Output the (x, y) coordinate of the center of the cell containing the given text.  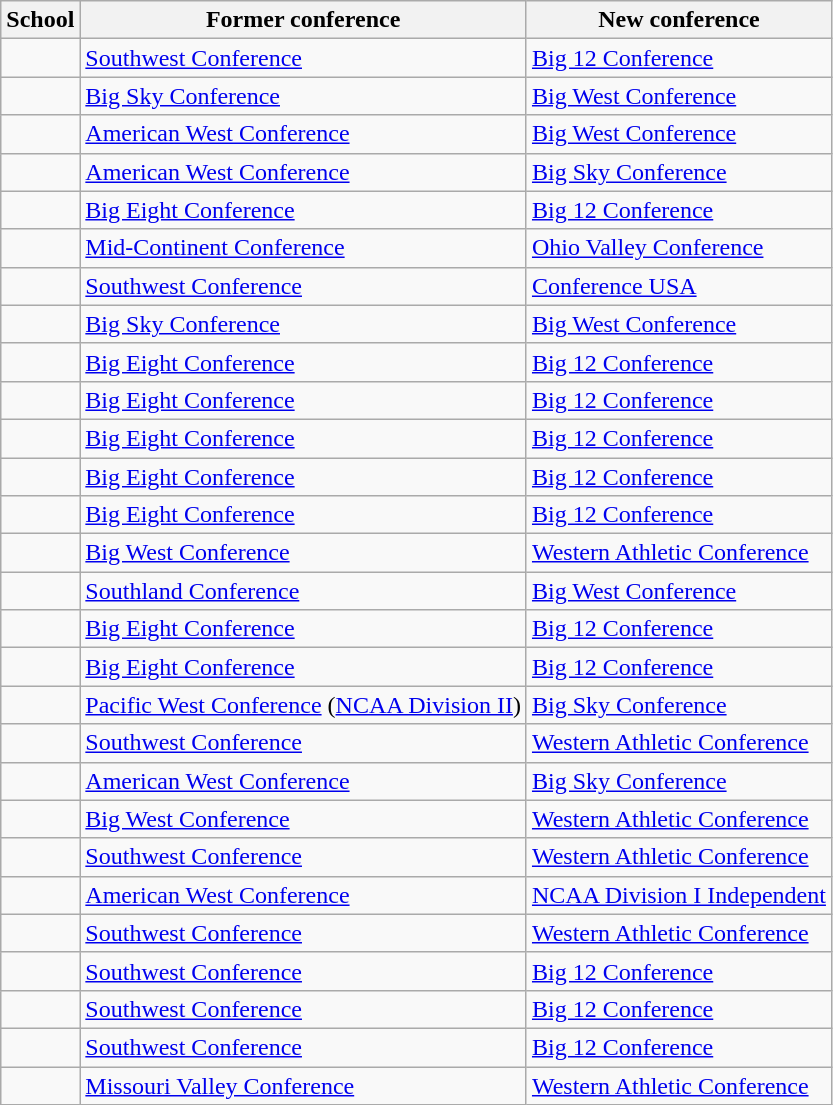
NCAA Division I Independent (678, 895)
School (40, 20)
Former conference (304, 20)
Mid-Continent Conference (304, 248)
Southland Conference (304, 591)
Ohio Valley Conference (678, 248)
Conference USA (678, 286)
Missouri Valley Conference (304, 1085)
New conference (678, 20)
Pacific West Conference (NCAA Division II) (304, 705)
